Extract the [X, Y] coordinate from the center of the cell holding the provided text.  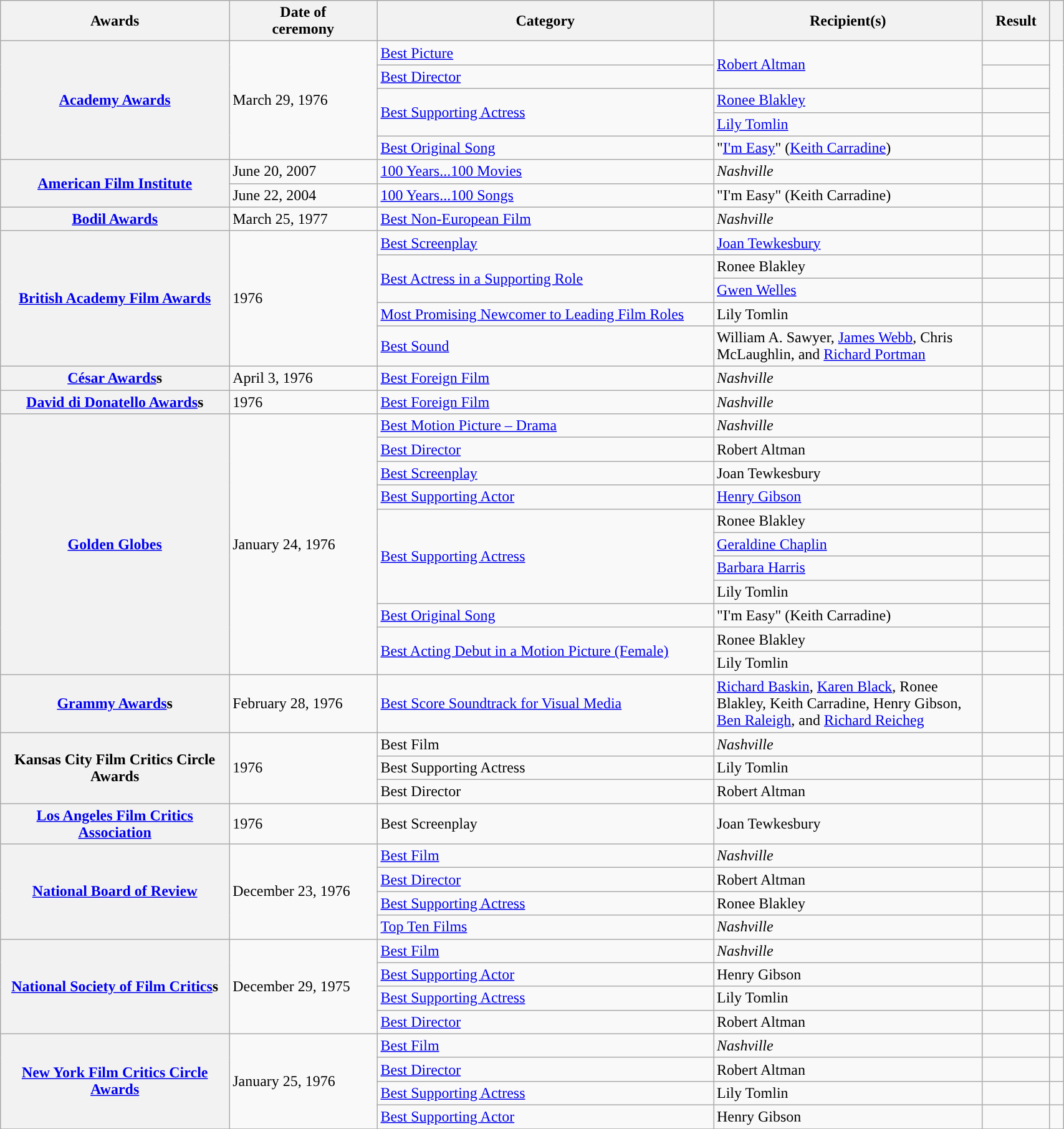
Top Ten Films [545, 927]
April 3, 1976 [303, 378]
Best Non-European Film [545, 219]
December 29, 1975 [303, 986]
January 24, 1976 [303, 545]
Result [1016, 21]
June 20, 2007 [303, 171]
National Board of Review [115, 891]
Geraldine Chaplin [848, 544]
Gwen Welles [848, 290]
Best Picture [545, 53]
100 Years...100 Songs [545, 195]
British Academy Film Awards [115, 298]
Category [545, 21]
David di Donatello Awardss [115, 402]
January 25, 1976 [303, 1081]
New York Film Critics Circle Awards [115, 1081]
March 29, 1976 [303, 100]
Academy Awards [115, 100]
Recipient(s) [848, 21]
Richard Baskin, Karen Black, Ronee Blakley, Keith Carradine, Henry Gibson, Ben Raleigh, and Richard Reicheg [848, 703]
National Society of Film Criticss [115, 986]
Los Angeles Film Critics Association [115, 824]
Golden Globes [115, 545]
Most Promising Newcomer to Leading Film Roles [545, 314]
American Film Institute [115, 183]
March 25, 1977 [303, 219]
Barbara Harris [848, 568]
Best Sound [545, 347]
Best Acting Debut in a Motion Picture (Female) [545, 651]
Best Score Soundtrack for Visual Media [545, 703]
Awards [115, 21]
Grammy Awardss [115, 703]
William A. Sawyer, James Webb, Chris McLaughlin, and Richard Portman [848, 347]
Best Actress in a Supporting Role [545, 278]
César Awardss [115, 378]
Kansas City Film Critics Circle Awards [115, 767]
Date of ceremony [303, 21]
June 22, 2004 [303, 195]
February 28, 1976 [303, 703]
100 Years...100 Movies [545, 171]
Bodil Awards [115, 219]
December 23, 1976 [303, 891]
Best Motion Picture – Drama [545, 426]
